Extract the (X, Y) coordinate from the center of the cell holding the provided text.  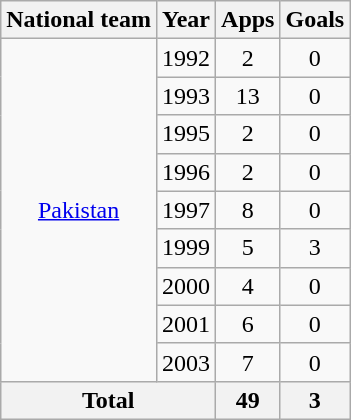
Total (108, 400)
Year (186, 20)
Goals (315, 20)
7 (248, 362)
49 (248, 400)
1997 (186, 210)
13 (248, 96)
2001 (186, 324)
2000 (186, 286)
5 (248, 248)
1996 (186, 172)
8 (248, 210)
6 (248, 324)
4 (248, 286)
1992 (186, 58)
2003 (186, 362)
1993 (186, 96)
1999 (186, 248)
Pakistan (79, 210)
1995 (186, 134)
Apps (248, 20)
National team (79, 20)
